From the cell containing the given text, extract its center point as (x, y) coordinate. 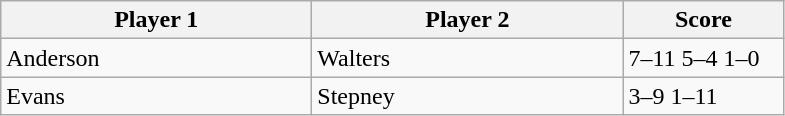
7–11 5–4 1–0 (704, 58)
Player 1 (156, 20)
Evans (156, 96)
Player 2 (468, 20)
Anderson (156, 58)
3–9 1–11 (704, 96)
Score (704, 20)
Stepney (468, 96)
Walters (468, 58)
